Output the (x, y) coordinate of the center of the cell containing the given text.  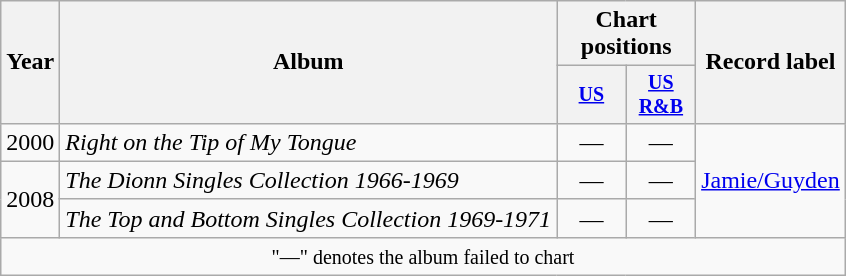
Album (308, 62)
Jamie/Guyden (771, 180)
USR&B (660, 94)
"—" denotes the album failed to chart (424, 256)
Right on the Tip of My Tongue (308, 142)
Chart positions (626, 34)
Record label (771, 62)
2000 (30, 142)
The Top and Bottom Singles Collection 1969-1971 (308, 218)
Year (30, 62)
The Dionn Singles Collection 1966-1969 (308, 180)
US (592, 94)
2008 (30, 199)
